Return the [X, Y] coordinate for the center point of the cell that contains the specified text.  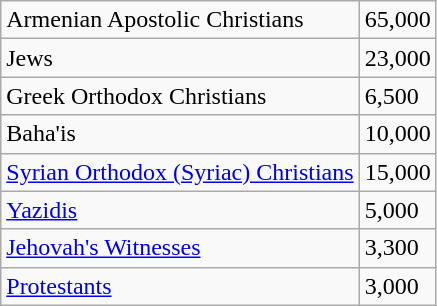
10,000 [398, 134]
Syrian Orthodox (Syriac) Christians [180, 172]
Baha'is [180, 134]
Greek Orthodox Christians [180, 96]
6,500 [398, 96]
5,000 [398, 210]
65,000 [398, 20]
Protestants [180, 286]
15,000 [398, 172]
Yazidis [180, 210]
Jews [180, 58]
23,000 [398, 58]
Jehovah's Witnesses [180, 248]
Armenian Apostolic Christians [180, 20]
3,000 [398, 286]
3,300 [398, 248]
